Scan for the cell matching the given text and deliver its [X, Y] coordinate at center. 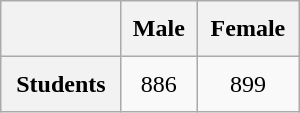
899 [248, 84]
Students [61, 84]
Female [248, 29]
Male [159, 29]
886 [159, 84]
